Pinpoint the cell where the given text exists, returning its [X, Y] midpoint coordinate. 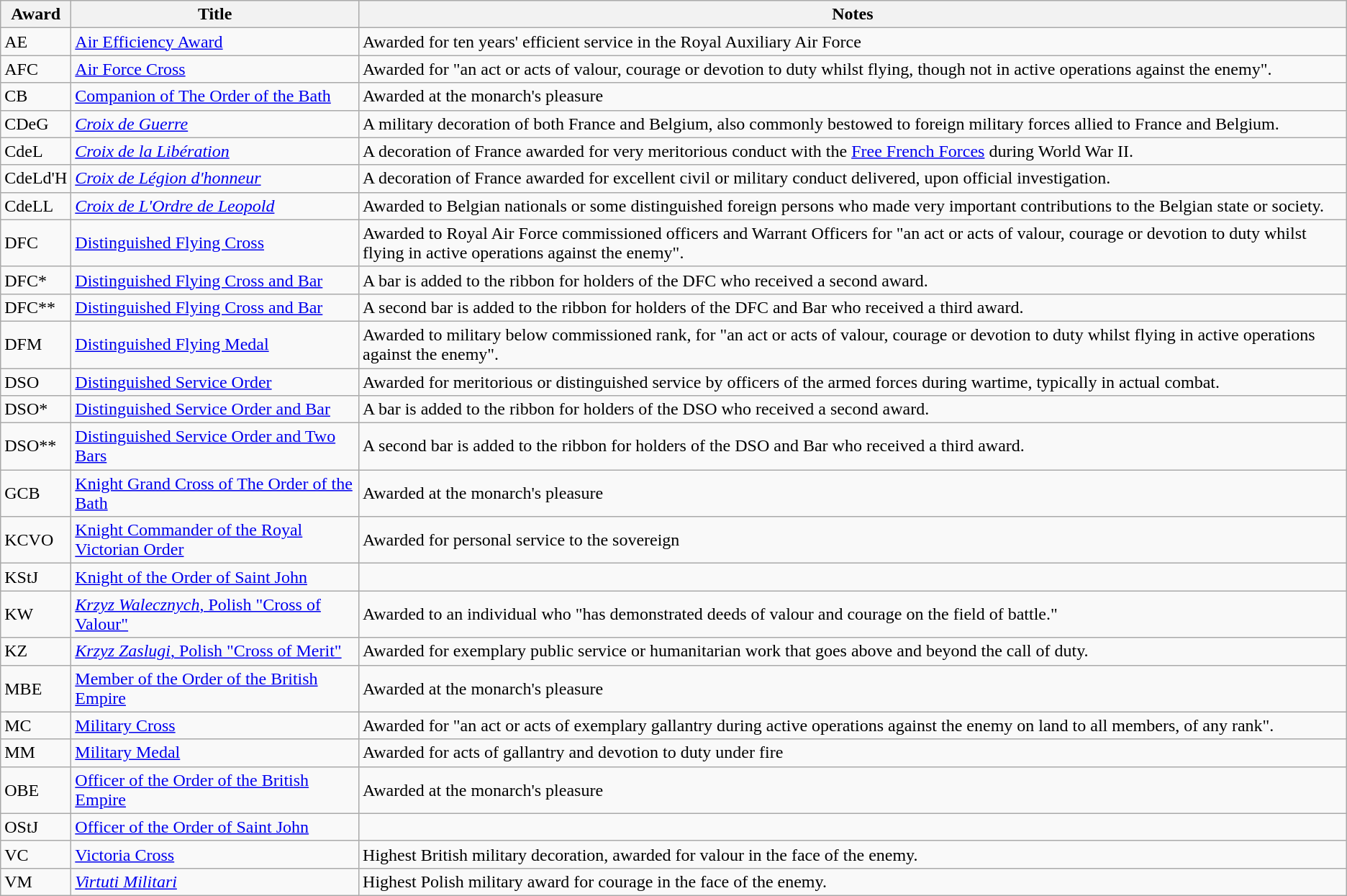
DFM [36, 344]
OBE [36, 790]
Military Cross [215, 725]
VM [36, 882]
Knight Grand Cross of The Order of the Bath [215, 494]
Award [36, 14]
KCVO [36, 540]
Croix de Guerre [215, 124]
DSO** [36, 446]
KW [36, 615]
Distinguished Flying Medal [215, 344]
CdeLL [36, 206]
Awarded for acts of gallantry and devotion to duty under fire [853, 753]
Title [215, 14]
VC [36, 854]
OStJ [36, 827]
CB [36, 96]
Awarded to Belgian nationals or some distinguished foreign persons who made very important contributions to the Belgian state or society. [853, 206]
DSO* [36, 409]
DFC* [36, 280]
Notes [853, 14]
A bar is added to the ribbon for holders of the DFC who received a second award. [853, 280]
DFC [36, 243]
Croix de L'Ordre de Leopold [215, 206]
Highest British military decoration, awarded for valour in the face of the enemy. [853, 854]
Krzyz Walecznych, Polish "Cross of Valour" [215, 615]
Distinguished Service Order and Bar [215, 409]
Awarded for "an act or acts of valour, courage or devotion to duty whilst flying, though not in active operations against the enemy". [853, 69]
Awarded for ten years' efficient service in the Royal Auxiliary Air Force [853, 42]
A second bar is added to the ribbon for holders of the DFC and Bar who received a third award. [853, 307]
Awarded for "an act or acts of exemplary gallantry during active operations against the enemy on land to all members, of any rank". [853, 725]
MM [36, 753]
Distinguished Service Order and Two Bars [215, 446]
Officer of the Order of Saint John [215, 827]
Virtuti Militari [215, 882]
Awarded for exemplary public service or humanitarian work that goes above and beyond the call of duty. [853, 651]
Knight Commander of the Royal Victorian Order [215, 540]
CdeL [36, 151]
AE [36, 42]
Awarded for personal service to the sovereign [853, 540]
Officer of the Order of the British Empire [215, 790]
A decoration of France awarded for excellent civil or military conduct delivered, upon official investigation. [853, 178]
Member of the Order of the British Empire [215, 688]
Awarded to an individual who "has demonstrated deeds of valour and courage on the field of battle." [853, 615]
Air Efficiency Award [215, 42]
Awarded for meritorious or distinguished service by officers of the armed forces during wartime, typically in actual combat. [853, 382]
Croix de la Libération [215, 151]
A bar is added to the ribbon for holders of the DSO who received a second award. [853, 409]
Companion of The Order of the Bath [215, 96]
Distinguished Flying Cross [215, 243]
A decoration of France awarded for very meritorious conduct with the Free French Forces during World War II. [853, 151]
KStJ [36, 577]
A second bar is added to the ribbon for holders of the DSO and Bar who received a third award. [853, 446]
Air Force Cross [215, 69]
Military Medal [215, 753]
CDeG [36, 124]
Croix de Légion d'honneur [215, 178]
DSO [36, 382]
KZ [36, 651]
Knight of the Order of Saint John [215, 577]
Highest Polish military award for courage in the face of the enemy. [853, 882]
Distinguished Service Order [215, 382]
A military decoration of both France and Belgium, also commonly bestowed to foreign military forces allied to France and Belgium. [853, 124]
CdeLd'H [36, 178]
Victoria Cross [215, 854]
DFC** [36, 307]
Krzyz Zaslugi, Polish "Cross of Merit" [215, 651]
GCB [36, 494]
MBE [36, 688]
MC [36, 725]
AFC [36, 69]
